For the text-containing cell, return its midpoint in (x, y) coordinate format. 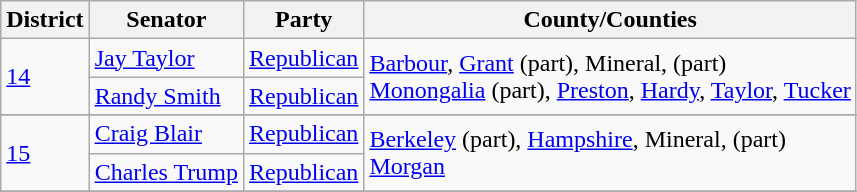
Party (304, 20)
14 (45, 77)
County/Counties (610, 20)
15 (45, 153)
Charles Trump (166, 172)
Jay Taylor (166, 58)
Randy Smith (166, 96)
Craig Blair (166, 134)
Senator (166, 20)
District (45, 20)
Berkeley (part), Hampshire, Mineral, (part)Morgan (610, 153)
Barbour, Grant (part), Mineral, (part)Monongalia (part), Preston, Hardy, Taylor, Tucker (610, 77)
